For the text-containing cell, return its midpoint in (X, Y) coordinate format. 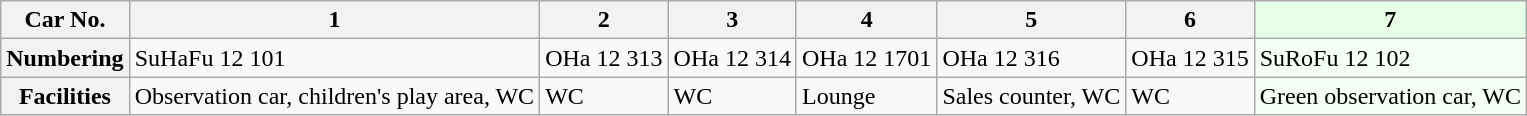
Lounge (866, 96)
1 (334, 20)
3 (732, 20)
OHa 12 316 (1032, 58)
Facilities (65, 96)
OHa 12 313 (604, 58)
SuHaFu 12 101 (334, 58)
OHa 12 1701 (866, 58)
SuRoFu 12 102 (1390, 58)
Numbering (65, 58)
5 (1032, 20)
OHa 12 315 (1190, 58)
4 (866, 20)
Car No. (65, 20)
2 (604, 20)
6 (1190, 20)
Sales counter, WC (1032, 96)
OHa 12 314 (732, 58)
Green observation car, WC (1390, 96)
7 (1390, 20)
Observation car, children's play area, WC (334, 96)
